Search for the cell housing the specified text and yield its (X, Y) center coordinate. 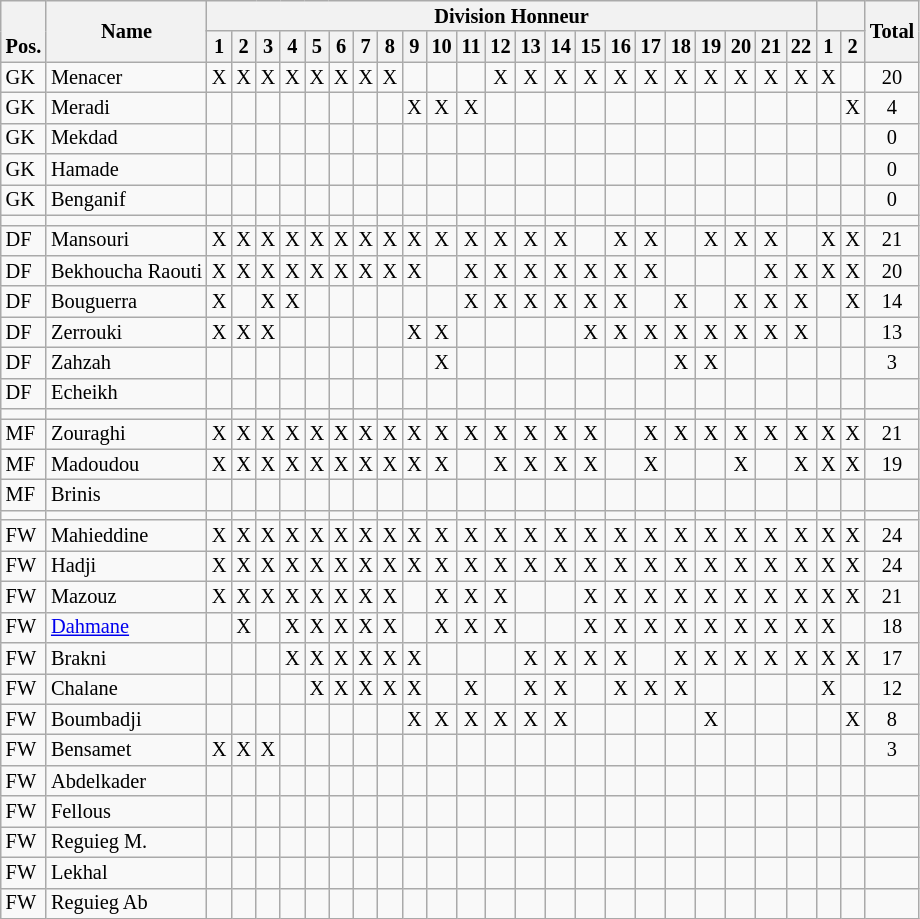
Menacer (126, 78)
7 (365, 46)
Total (892, 30)
Name (126, 30)
5 (317, 46)
Dahmane (126, 628)
Mansouri (126, 240)
16 (621, 46)
Zerrouki (126, 332)
Meradi (126, 108)
15 (591, 46)
Pos. (24, 30)
Abdelkader (126, 780)
Hamade (126, 170)
Madoudou (126, 464)
Brakni (126, 658)
Chalane (126, 688)
Reguieg M. (126, 842)
Mazouz (126, 596)
Reguieg Ab (126, 904)
Division Honneur (512, 16)
Mekdad (126, 138)
11 (472, 46)
Boumbadji (126, 720)
Lekhal (126, 872)
Hadji (126, 566)
Zouraghi (126, 434)
Fellous (126, 812)
Echeikh (126, 394)
Benganif (126, 200)
Mahieddine (126, 536)
9 (414, 46)
22 (801, 46)
Brinis (126, 496)
Bekhoucha Raouti (126, 270)
Bensamet (126, 750)
10 (442, 46)
Bouguerra (126, 302)
6 (341, 46)
Zahzah (126, 362)
